Detect which cell encompasses the target text, then output its (x, y) center coordinate. 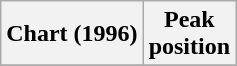
Chart (1996) (72, 34)
Peakposition (189, 34)
